Return the (X, Y) coordinate for the center point of the cell that contains the specified text.  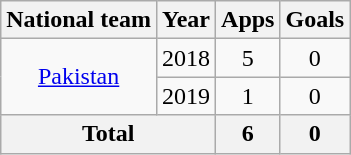
Goals (315, 20)
Apps (248, 20)
2019 (186, 96)
6 (248, 134)
Pakistan (79, 77)
5 (248, 58)
National team (79, 20)
1 (248, 96)
Total (108, 134)
2018 (186, 58)
Year (186, 20)
